Locate the cell with the specified text and output its [x, y] center coordinate. 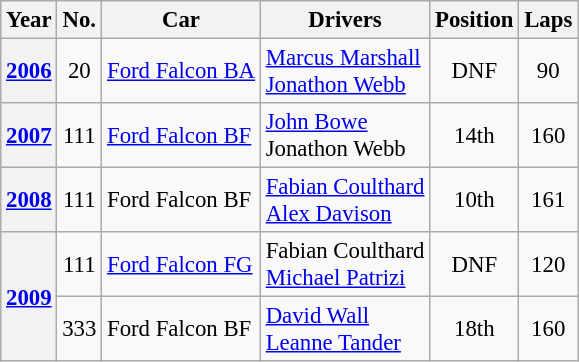
120 [548, 264]
Fabian Coulthard Alex Davison [344, 200]
Fabian Coulthard Michael Patrizi [344, 264]
20 [80, 72]
No. [80, 20]
14th [474, 136]
Laps [548, 20]
Ford Falcon BA [182, 72]
John Bowe Jonathon Webb [344, 136]
Year [29, 20]
Car [182, 20]
10th [474, 200]
Ford Falcon FG [182, 264]
90 [548, 72]
2008 [29, 200]
Position [474, 20]
333 [80, 330]
2009 [29, 296]
2006 [29, 72]
18th [474, 330]
Drivers [344, 20]
David Wall Leanne Tander [344, 330]
Marcus Marshall Jonathon Webb [344, 72]
161 [548, 200]
2007 [29, 136]
